Provide the [x, y] coordinate of the cell's center where the given text is located.  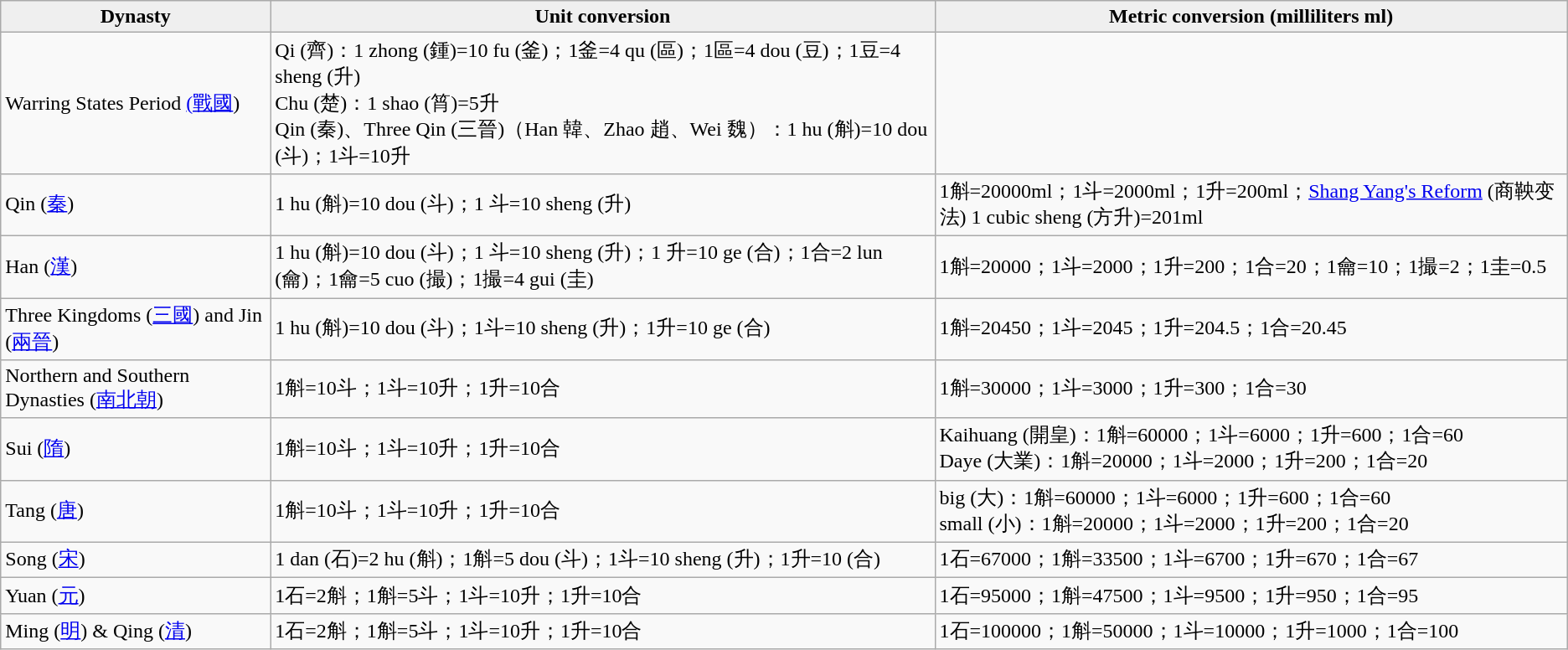
1斛=30000；1斗=3000；1升=300；1合=30 [1251, 389]
Sui (隋) [136, 449]
Warring States Period (戰國) [136, 104]
1石=100000；1斛=50000；1斗=10000；1升=1000；1合=100 [1251, 632]
1斛=20000；1斗=2000；1升=200；1合=20；1龠=10；1撮=2；1圭=0.5 [1251, 266]
1斛=20000ml；1斗=2000ml；1升=200ml；Shang Yang's Reform (商鞅变法) 1 cubic sheng (方升)=201ml [1251, 204]
big (大)：1斛=60000；1斗=6000；1升=600；1合=60small (小)：1斛=20000；1斗=2000；1升=200；1合=20 [1251, 511]
Northern and Southern Dynasties (南北朝) [136, 389]
Unit conversion [603, 17]
1 dan (石)=2 hu (斛)；1斛=5 dou (斗)；1斗=10 sheng (升)；1升=10 (合) [603, 560]
Kaihuang (開皇)：1斛=60000；1斗=6000；1升=600；1合=60Daye (大業)：1斛=20000；1斗=2000；1升=200；1合=20 [1251, 449]
Dynasty [136, 17]
1 hu (斛)=10 dou (斗)；1斗=10 sheng (升)；1升=10 ge (合) [603, 329]
Metric conversion (milliliters ml) [1251, 17]
1 hu (斛)=10 dou (斗)；1 斗=10 sheng (升)；1 升=10 ge (合)；1合=2 lun (龠)；1龠=5 cuo (撮)；1撮=4 gui (圭) [603, 266]
1 hu (斛)=10 dou (斗)；1 斗=10 sheng (升) [603, 204]
1斛=20450；1斗=2045；1升=204.5；1合=20.45 [1251, 329]
Qin (秦) [136, 204]
Tang (唐) [136, 511]
Ming (明) & Qing (清) [136, 632]
Yuan (元) [136, 596]
1石=95000；1斛=47500；1斗=9500；1升=950；1合=95 [1251, 596]
Han (漢) [136, 266]
Three Kingdoms (三國) and Jin (兩晉) [136, 329]
Song (宋) [136, 560]
1石=67000；1斛=33500；1斗=6700；1升=670；1合=67 [1251, 560]
